Detect which cell encompasses the target text, then output its (x, y) center coordinate. 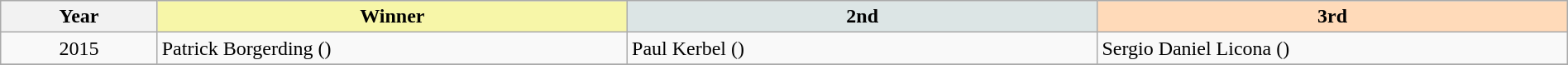
Patrick Borgerding () (392, 48)
Sergio Daniel Licona () (1332, 48)
2015 (79, 48)
2nd (863, 17)
Winner (392, 17)
3rd (1332, 17)
Year (79, 17)
Paul Kerbel () (863, 48)
